Pinpoint the cell where the given text exists, returning its (X, Y) midpoint coordinate. 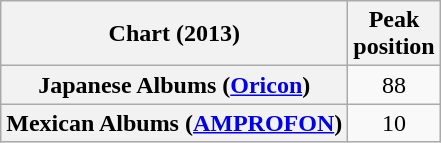
10 (394, 123)
Mexican Albums (AMPROFON) (174, 123)
Japanese Albums (Oricon) (174, 85)
Chart (2013) (174, 34)
Peakposition (394, 34)
88 (394, 85)
